Pinpoint the cell where the given text exists, returning its (x, y) midpoint coordinate. 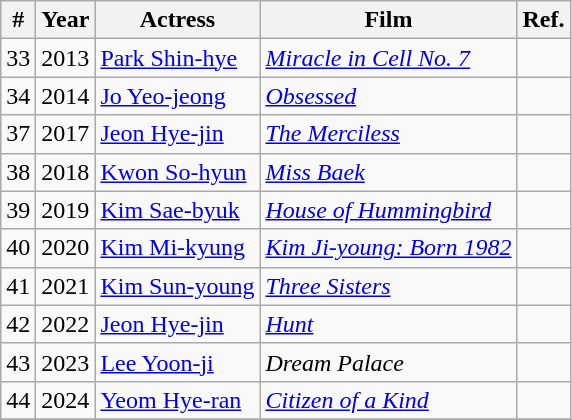
34 (18, 96)
Kim Ji-young: Born 1982 (388, 248)
2021 (66, 286)
40 (18, 248)
44 (18, 400)
Actress (178, 20)
Ref. (544, 20)
2019 (66, 210)
2017 (66, 134)
The Merciless (388, 134)
38 (18, 172)
Kim Mi-kyung (178, 248)
2014 (66, 96)
2018 (66, 172)
41 (18, 286)
House of Hummingbird (388, 210)
39 (18, 210)
2013 (66, 58)
Kim Sae-byuk (178, 210)
Year (66, 20)
Miracle in Cell No. 7 (388, 58)
# (18, 20)
2024 (66, 400)
33 (18, 58)
2022 (66, 324)
2023 (66, 362)
Yeom Hye-ran (178, 400)
43 (18, 362)
2020 (66, 248)
Lee Yoon-ji (178, 362)
Kim Sun-young (178, 286)
Kwon So-hyun (178, 172)
Hunt (388, 324)
Three Sisters (388, 286)
Dream Palace (388, 362)
Citizen of a Kind (388, 400)
Film (388, 20)
Obsessed (388, 96)
Jo Yeo-jeong (178, 96)
37 (18, 134)
42 (18, 324)
Park Shin-hye (178, 58)
Miss Baek (388, 172)
